Capture the cell that displays the provided text and extract its (x, y) central coordinate. 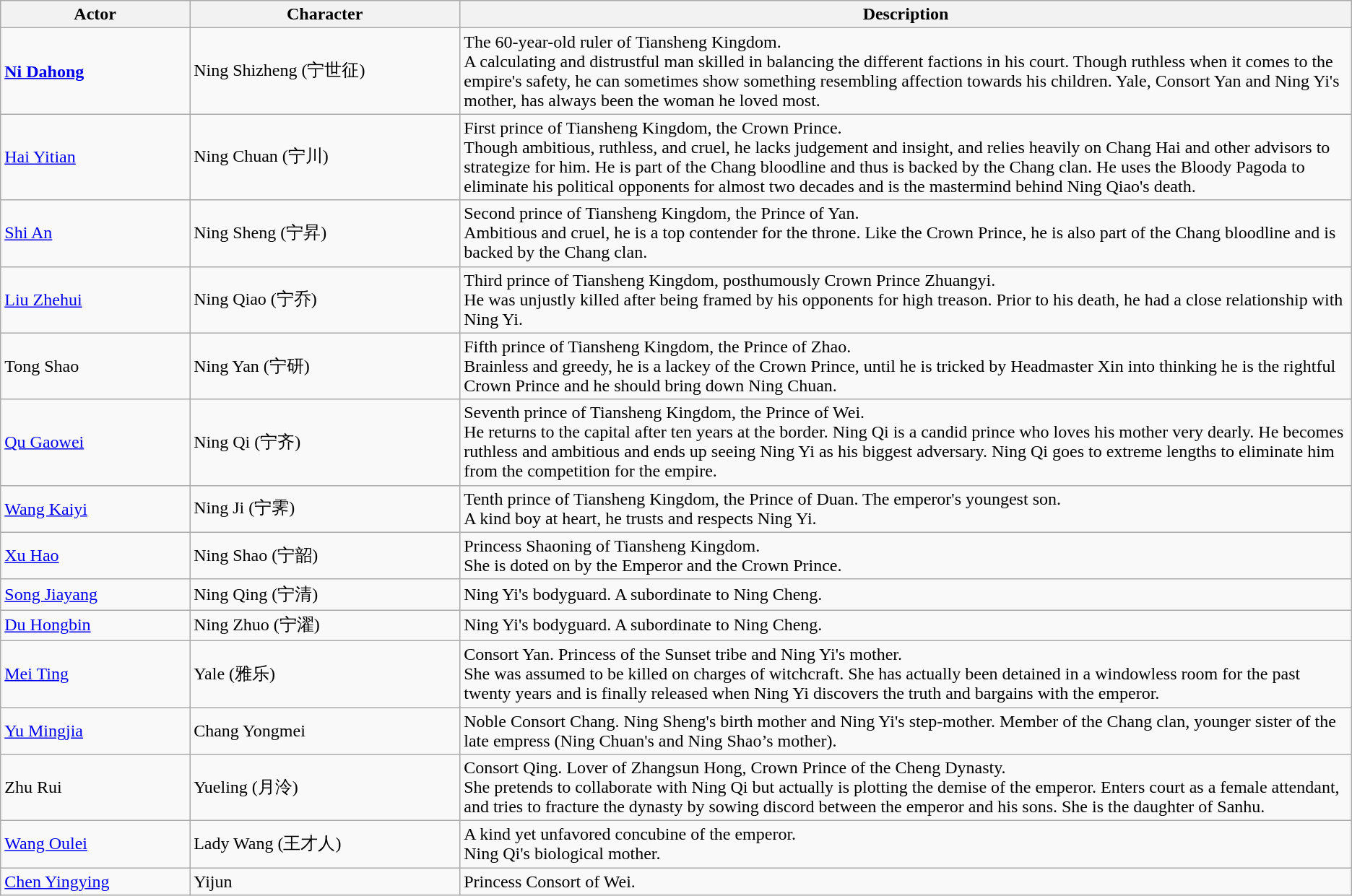
Tenth prince of Tiansheng Kingdom, the Prince of Duan. The emperor's youngest son. A kind boy at heart, he trusts and respects Ning Yi. (906, 508)
Xu Hao (95, 556)
Yale (雅乐) (325, 674)
Ning Chuan (宁川) (325, 157)
Ning Yan (宁研) (325, 366)
Zhu Rui (95, 788)
Wang Oulei (95, 845)
Du Hongbin (95, 625)
Princess Shaoning of Tiansheng Kingdom. She is doted on by the Emperor and the Crown Prince. (906, 556)
Mei Ting (95, 674)
Wang Kaiyi (95, 508)
Liu Zhehui (95, 300)
Yueling (月泠) (325, 788)
Ning Shao (宁韶) (325, 556)
Chang Yongmei (325, 731)
Shi An (95, 233)
Tong Shao (95, 366)
Qu Gaowei (95, 442)
Song Jiayang (95, 595)
Ning Shizheng (宁世征) (325, 71)
A kind yet unfavored concubine of the emperor. Ning Qi's biological mother. (906, 845)
Ni Dahong (95, 71)
Ning Qiao (宁乔) (325, 300)
Yu Mingjia (95, 731)
Character (325, 14)
Ning Qi (宁齐) (325, 442)
Chen Yingying (95, 882)
Ning Zhuo (宁濯) (325, 625)
Ning Qing (宁清) (325, 595)
Ning Ji (宁霁) (325, 508)
Ning Sheng (宁昇) (325, 233)
Lady Wang (王才人) (325, 845)
Actor (95, 14)
Hai Yitian (95, 157)
Princess Consort of Wei. (906, 882)
Description (906, 14)
Yijun (325, 882)
